Pinpoint the cell where the given text exists, returning its (x, y) midpoint coordinate. 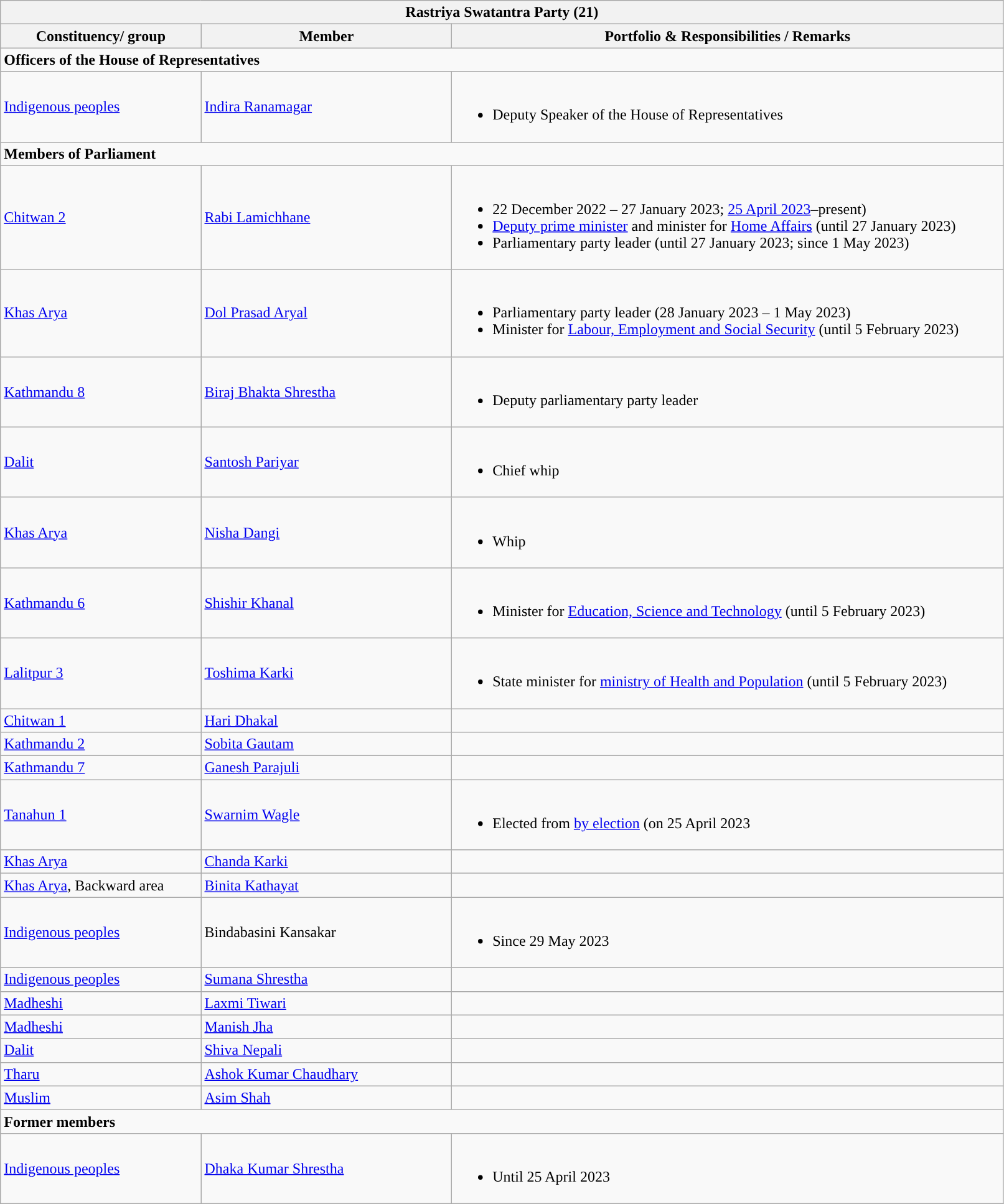
Chitwan 2 (101, 218)
Rabi Lamichhane (326, 218)
Deputy parliamentary party leader (728, 392)
Shiva Nepali (326, 1050)
Constituency/ group (101, 36)
Rastriya Swatantra Party (21) (502, 12)
Ashok Kumar Chaudhary (326, 1074)
Muslim (101, 1098)
Kathmandu 6 (101, 602)
Elected from by election (on 25 April 2023 (728, 815)
Chief whip (728, 462)
Deputy Speaker of the House of Representatives (728, 107)
Sobita Gautam (326, 744)
Swarnim Wagle (326, 815)
Manish Jha (326, 1027)
Kathmandu 2 (101, 744)
Tanahun 1 (101, 815)
Biraj Bhakta Shrestha (326, 392)
Chanda Karki (326, 862)
Since 29 May 2023 (728, 932)
Officers of the House of Representatives (502, 60)
Until 25 April 2023 (728, 1169)
Portfolio & Responsibilities / Remarks (728, 36)
Parliamentary party leader (28 January 2023 – 1 May 2023)Minister for Labour, Employment and Social Security (until 5 February 2023) (728, 313)
Tharu (101, 1074)
Lalitpur 3 (101, 673)
Santosh Pariyar (326, 462)
Dhaka Kumar Shrestha (326, 1169)
Indira Ranamagar (326, 107)
Laxmi Tiwari (326, 1003)
Whip (728, 533)
Kathmandu 7 (101, 768)
Khas Arya, Backward area (101, 885)
Former members (502, 1121)
Shishir Khanal (326, 602)
State minister for ministry of Health and Population (until 5 February 2023) (728, 673)
Dol Prasad Aryal (326, 313)
Member (326, 36)
Nisha Dangi (326, 533)
Kathmandu 8 (101, 392)
Sumana Shrestha (326, 979)
Members of Parliament (502, 154)
Ganesh Parajuli (326, 768)
Minister for Education, Science and Technology (until 5 February 2023) (728, 602)
Toshima Karki (326, 673)
Hari Dhakal (326, 720)
Bindabasini Kansakar (326, 932)
Asim Shah (326, 1098)
Binita Kathayat (326, 885)
Chitwan 1 (101, 720)
